Detect which cell encompasses the target text, then output its [X, Y] center coordinate. 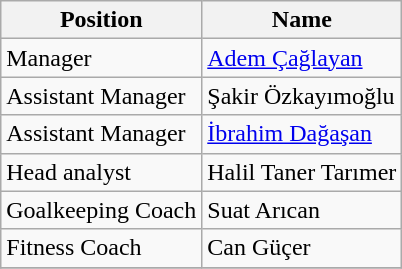
Halil Taner Tarımer [302, 172]
Fitness Coach [102, 248]
Name [302, 20]
Suat Arıcan [302, 210]
İbrahim Dağaşan [302, 134]
Adem Çağlayan [302, 58]
Position [102, 20]
Can Güçer [302, 248]
Manager [102, 58]
Head analyst [102, 172]
Goalkeeping Coach [102, 210]
Şakir Özkayımoğlu [302, 96]
